Output the [x, y] coordinate of the center of the cell containing the given text.  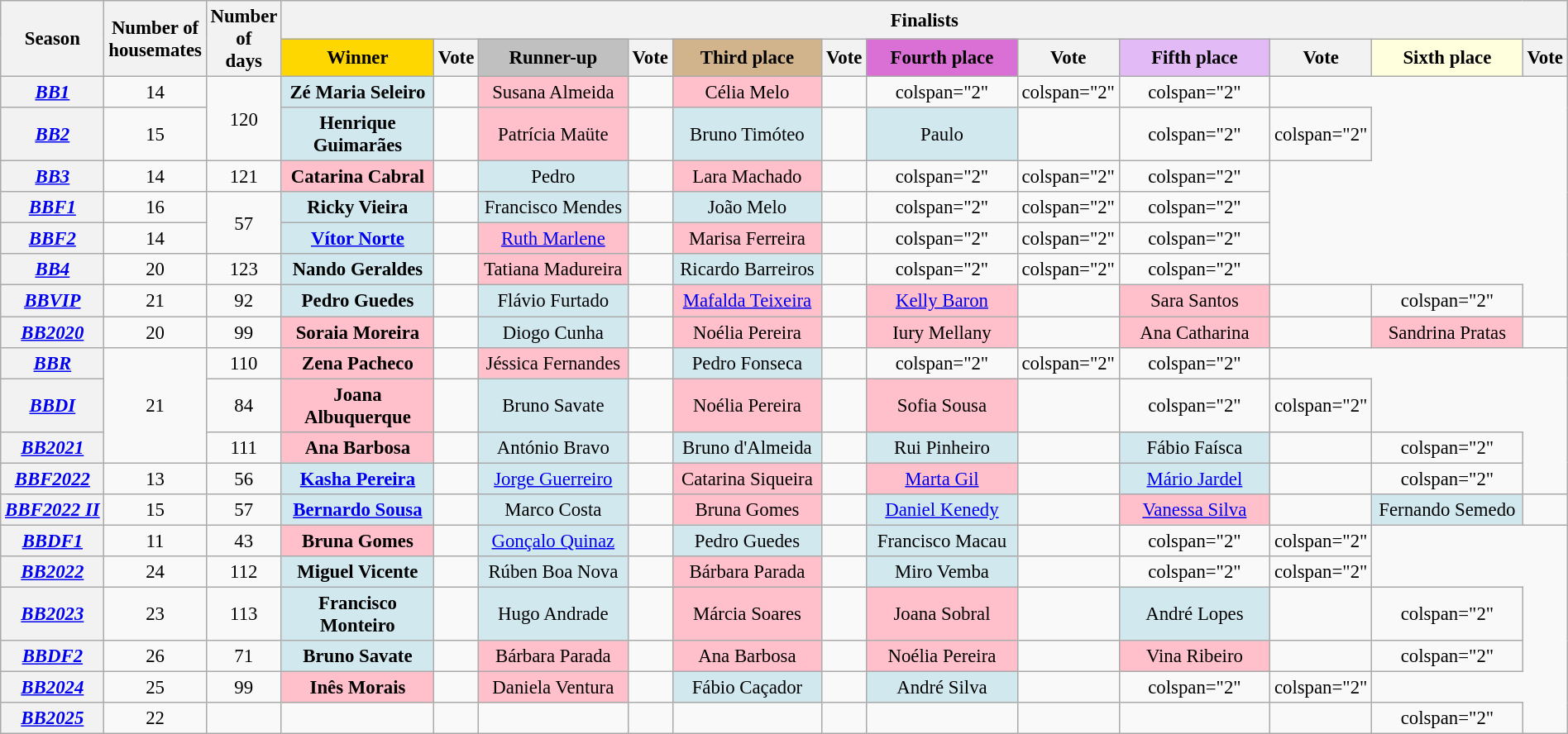
43 [243, 541]
Kelly Baron [942, 301]
Patrícia Maüte [554, 134]
Soraia Moreira [357, 332]
24 [155, 572]
BBDF2 [53, 656]
112 [243, 572]
16 [155, 207]
Fifth place [1194, 58]
BBDF1 [53, 541]
Marco Costa [554, 510]
Number ofhousemates [155, 39]
BBF2022 [53, 479]
Inês Morais [357, 688]
Diogo Cunha [554, 332]
71 [243, 656]
84 [243, 405]
Daniel Kenedy [942, 510]
92 [243, 301]
Ricky Vieira [357, 207]
Zé Maria Seleiro [357, 93]
Jéssica Fernandes [554, 363]
121 [243, 177]
Zena Pacheco [357, 363]
Sixth place [1447, 58]
Iury Mellany [942, 332]
BB2023 [53, 613]
111 [243, 447]
Ana Catharina [1194, 332]
26 [155, 656]
Bruno Timóteo [747, 134]
Mafalda Teixeira [747, 301]
13 [155, 479]
Catarina Siqueira [747, 479]
Sara Santos [1194, 301]
Lara Machado [747, 177]
Catarina Cabral [357, 177]
Sandrina Pratas [1447, 332]
Runner-up [554, 58]
BB3 [53, 177]
Nando Geraldes [357, 270]
23 [155, 613]
Joana Sobral [942, 613]
110 [243, 363]
123 [243, 270]
António Bravo [554, 447]
Francisco Macau [942, 541]
BB2021 [53, 447]
BB2022 [53, 572]
BBF2022 II [53, 510]
Vanessa Silva [1194, 510]
BBF1 [53, 207]
Third place [747, 58]
Joana Albuquerque [357, 405]
Daniela Ventura [554, 688]
Winner [357, 58]
Fábio Faísca [1194, 447]
Mário Jardel [1194, 479]
BBVIP [53, 301]
Marisa Ferreira [747, 239]
Sofia Sousa [942, 405]
Pedro Fonseca [747, 363]
Paulo [942, 134]
Miguel Vicente [357, 572]
Marta Gil [942, 479]
22 [155, 718]
André Lopes [1194, 613]
Célia Melo [747, 93]
Bernardo Sousa [357, 510]
Francisco Monteiro [357, 613]
Márcia Soares [747, 613]
Gonçalo Quinaz [554, 541]
BBR [53, 363]
Henrique Guimarães [357, 134]
Finalists [925, 20]
Rui Pinheiro [942, 447]
Pedro [554, 177]
Hugo Andrade [554, 613]
BB2024 [53, 688]
Rúben Boa Nova [554, 572]
Fernando Semedo [1447, 510]
Ricardo Barreiros [747, 270]
BB2 [53, 134]
Fábio Caçador [747, 688]
BB4 [53, 270]
BB2025 [53, 718]
Fourth place [942, 58]
João Melo [747, 207]
25 [155, 688]
Tatiana Madureira [554, 270]
Season [53, 39]
BB1 [53, 93]
Kasha Pereira [357, 479]
BB2020 [53, 332]
Number ofdays [243, 39]
113 [243, 613]
Miro Vemba [942, 572]
Vina Ribeiro [1194, 656]
11 [155, 541]
120 [243, 119]
André Silva [942, 688]
56 [243, 479]
Jorge Guerreiro [554, 479]
Flávio Furtado [554, 301]
BBF2 [53, 239]
Bruno d'Almeida [747, 447]
Francisco Mendes [554, 207]
Vítor Norte [357, 239]
Susana Almeida [554, 93]
BBDI [53, 405]
Ruth Marlene [554, 239]
